Identify which cell holds the provided text, then report its (x, y) central coordinate. 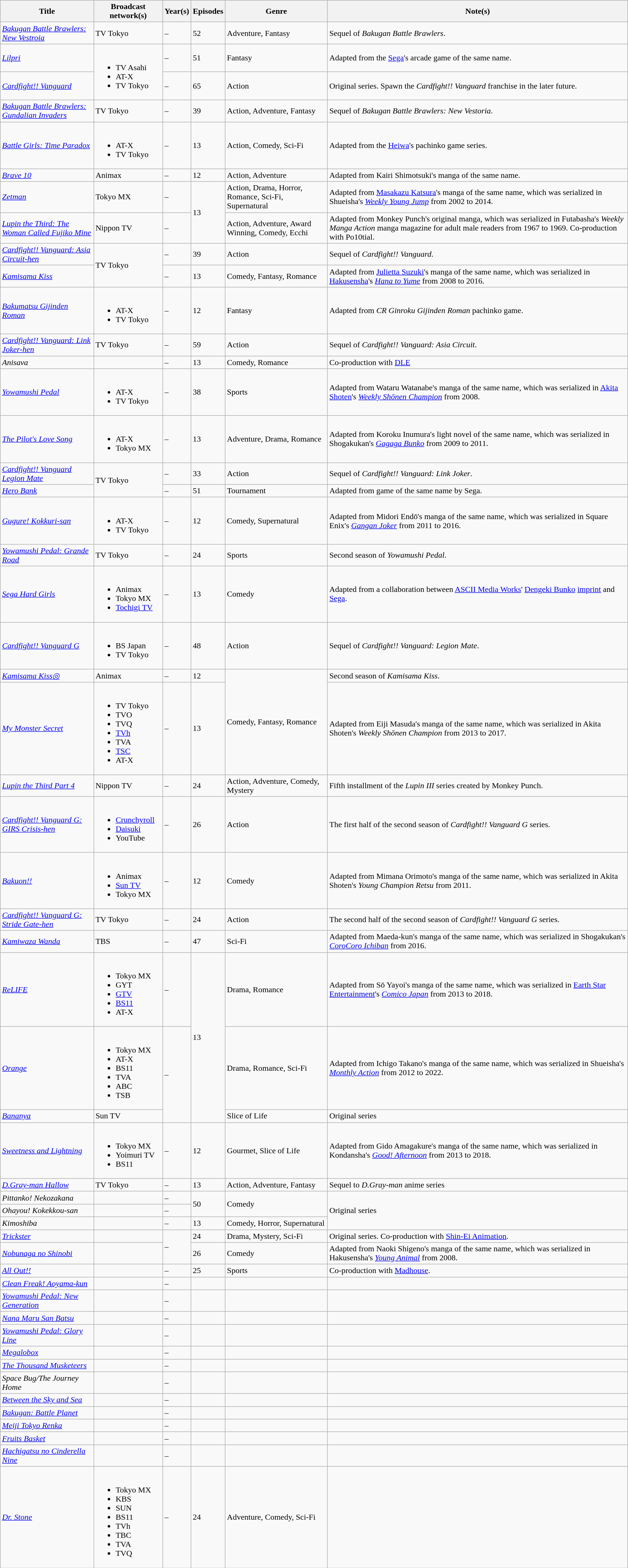
BS JapanTV Tokyo (128, 646)
Bakugan Battle Brawlers: Gundalian Invaders (47, 111)
52 (208, 33)
Between the Sky and Sea (47, 1400)
Second season of Yowamushi Pedal. (478, 555)
Sequel of Cardfight!! Vanguard. (478, 254)
Bakugan: Battle Planet (47, 1413)
AnimaxTokyo MXTochigi TV (128, 594)
Orange (47, 1068)
CrunchyrollDaisukiYouTube (128, 825)
Adapted from a collaboration between ASCII Media Works' Dengeki Bunko imprint and Sega. (478, 594)
Clean Freak! Aoyama-kun (47, 1283)
25 (208, 1271)
Gourmet, Slice of Life (276, 1150)
Sci-Fi (276, 942)
Adapted from Mimana Orimoto's manga of the same name, which was serialized in Akita Shoten's Young Champion Retsu from 2011. (478, 880)
Adapted from the Sega's arcade game of the same name. (478, 58)
Episodes (208, 11)
Cardfight!! Vanguard Legion Mate (47, 474)
Dr. Stone (47, 1517)
Action, Drama, Horror, Romance, Sci-Fi, Supernatural (276, 197)
Drama, Mystery, Sci-Fi (276, 1236)
Megalobox (47, 1353)
Nana Maru San Batsu (47, 1318)
Action, Adventure, Comedy, Mystery (276, 786)
Broadcast network(s) (128, 11)
Adapted from Kairi Shimotsuki's manga of the same name. (478, 175)
Fifth installment of the Lupin III series created by Monkey Punch. (478, 786)
Anisava (47, 362)
Drama, Romance (276, 989)
Lupin the Third Part 4 (47, 786)
Adapted from Ichigo Takano's manga of the same name, which was serialized in Shueisha's Monthly Action from 2012 to 2022. (478, 1068)
Note(s) (478, 11)
The second half of the second season of Cardfight!! Vanguard G series. (478, 919)
47 (208, 942)
Yowamushi Pedal (47, 392)
AT-XTokyo MX (128, 439)
The first half of the second season of Cardfight!! Vanguard G series. (478, 825)
Sequel of Bakugan Battle Brawlers. (478, 33)
Yowamushi Pedal: New Generation (47, 1301)
Sweetness and Lightning (47, 1150)
Sega Hard Girls (47, 594)
Sequel of Cardfight!! Vanguard: Asia Circuit. (478, 345)
Action, Comedy, Sci-Fi (276, 145)
Adventure, Comedy, Sci-Fi (276, 1517)
Sun TV (128, 1116)
Hero Bank (47, 491)
Adapted from Naoki Shigeno's manga of the same name, which was serialized in Hakusensha's Young Animal from 2008. (478, 1254)
Drama, Romance, Sci-Fi (276, 1068)
Adapted from Maeda-kun's manga of the same name, which was serialized in Shogakukan's CoroCoro Ichiban from 2016. (478, 942)
AnimaxSun TVTokyo MX (128, 880)
Sequel to D.Gray-man anime series (478, 1185)
Adapted from the Heiwa's pachinko game series. (478, 145)
50 (208, 1204)
Tokyo MXYoimuri TVBS11 (128, 1150)
Kimoshiba (47, 1223)
Bakumatsu Gijinden Roman (47, 310)
TV TokyoTVOTVQTVhTVATSCAT-X (128, 729)
Tokyo MXGYTGTVBS11AT-X (128, 989)
Cardfight!! Vanguard G: GIRS Crisis-hen (47, 825)
Co-production with Madhouse. (478, 1271)
Slice of Life (276, 1116)
Kamisama Kiss (47, 276)
38 (208, 392)
Cardfight!! Vanguard: Asia Circuit-hen (47, 254)
Sequel of Cardfight!! Vanguard: Legion Mate. (478, 646)
Original series. Co-production with Shin-Ei Animation. (478, 1236)
Genre (276, 11)
Tokyo MXKBSSUNBS11TVhTBCTVATVQ (128, 1517)
Action, Adventure (276, 175)
ReLIFE (47, 989)
Title (47, 11)
Comedy, Horror, Supernatural (276, 1223)
Sequel of Cardfight!! Vanguard: Link Joker. (478, 474)
Bananya (47, 1116)
Adapted from CR Ginroku Gijinden Roman pachinko game. (478, 310)
Hachigatsu no Cinderella Nine (47, 1456)
My Monster Secret (47, 729)
TV AsahiAT-XTV Tokyo (128, 72)
Kamisama Kiss◎ (47, 676)
Cardfight!! Vanguard (47, 86)
Cardfight!! Vanguard: Link Joker-hen (47, 345)
Co-production with DLE (478, 362)
The Thousand Musketeers (47, 1365)
Zetman (47, 197)
Trickster (47, 1236)
Adapted from Masakazu Katsura's manga of the same name, which was serialized in Shueisha's Weekly Young Jump from 2002 to 2014. (478, 197)
Adapted from Gido Amagakure's manga of the same name, which was serialized in Kondansha's Good! Afternoon from 2013 to 2018. (478, 1150)
Yowamushi Pedal: Glory Line (47, 1335)
Battle Girls: Time Paradox (47, 145)
Comedy, Supernatural (276, 521)
Year(s) (177, 11)
Yowamushi Pedal: Grande Road (47, 555)
Tokyo MXAT-XBS11TVAABCTSB (128, 1068)
All Out!! (47, 1271)
Action, Adventure, Award Winning, Comedy, Ecchi (276, 228)
TBS (128, 942)
Kamiwaza Wanda (47, 942)
Meiji Tokyo Renka (47, 1425)
D.Gray-man Hallow (47, 1185)
Adapted from Midori Endō's manga of the same name, which was serialized in Square Enix's Gangan Joker from 2011 to 2016. (478, 521)
Brave 10 (47, 175)
Space Bug/The Journey Home (47, 1382)
Tokyo MX (128, 197)
Cardfight!! Vanguard G: Stride Gate-hen (47, 919)
Adapted from Eiji Masuda's manga of the same name, which was serialized in Akita Shoten's Weekly Shōnen Champion from 2013 to 2017. (478, 729)
Nobunaga no Shinobi (47, 1254)
Fruits Basket (47, 1438)
Sequel of Bakugan Battle Brawlers: New Vestoria. (478, 111)
48 (208, 646)
Adapted from game of the same name by Sega. (478, 491)
59 (208, 345)
Lupin the Third: The Woman Called Fujiko Mine (47, 228)
Tournament (276, 491)
Bakugan Battle Brawlers: New Vestroia (47, 33)
Adapted from Julietta Suzuki's manga of the same name, which was serialized in Hakusensha's Hana to Yume from 2008 to 2016. (478, 276)
65 (208, 86)
Ohayou! Kokekkou-san (47, 1210)
Adapted from Sō Yayoi's manga of the same name, which was serialized in Earth Star Entertainment's Comico Japan from 2013 to 2018. (478, 989)
Second season of Kamisama Kiss. (478, 676)
Bakuon!! (47, 880)
Comedy, Romance (276, 362)
Adventure, Fantasy (276, 33)
Adapted from Koroku Inumura's light novel of the same name, which was serialized in Shogakukan's Gagaga Bunko from 2009 to 2011. (478, 439)
Pittanko! Nekozakana (47, 1198)
Adapted from Wataru Watanabe's manga of the same name, which was serialized in Akita Shoten's Weekly Shōnen Champion from 2008. (478, 392)
Adventure, Drama, Romance (276, 439)
Lilpri (47, 58)
Gugure! Kokkuri-san (47, 521)
Cardfight!! Vanguard G (47, 646)
Original series. Spawn the Cardfight!! Vanguard franchise in the later future. (478, 86)
33 (208, 474)
The Pilot's Love Song (47, 439)
